Search for the cell housing the specified text and yield its (X, Y) center coordinate. 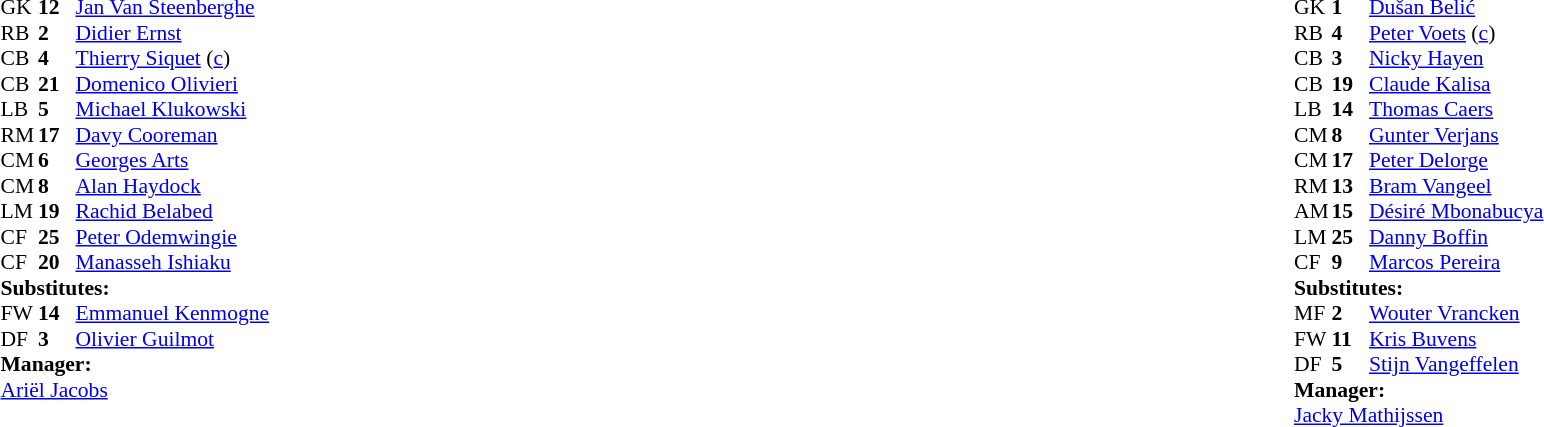
11 (1351, 339)
Olivier Guilmot (173, 339)
Alan Haydock (173, 186)
Michael Klukowski (173, 109)
Stijn Vangeffelen (1456, 365)
Rachid Belabed (173, 211)
21 (57, 84)
Emmanuel Kenmogne (173, 313)
Peter Odemwingie (173, 237)
Domenico Olivieri (173, 84)
13 (1351, 186)
Bram Vangeel (1456, 186)
Davy Cooreman (173, 135)
Wouter Vrancken (1456, 313)
15 (1351, 211)
AM (1313, 211)
Ariël Jacobs (134, 390)
20 (57, 263)
Marcos Pereira (1456, 263)
Claude Kalisa (1456, 84)
9 (1351, 263)
Didier Ernst (173, 33)
Thierry Siquet (c) (173, 59)
Désiré Mbonabucya (1456, 211)
Kris Buvens (1456, 339)
6 (57, 161)
Thomas Caers (1456, 109)
Danny Boffin (1456, 237)
Nicky Hayen (1456, 59)
MF (1313, 313)
Manasseh Ishiaku (173, 263)
Georges Arts (173, 161)
Peter Voets (c) (1456, 33)
Gunter Verjans (1456, 135)
Peter Delorge (1456, 161)
